Scan for the cell matching the given text and deliver its [x, y] coordinate at center. 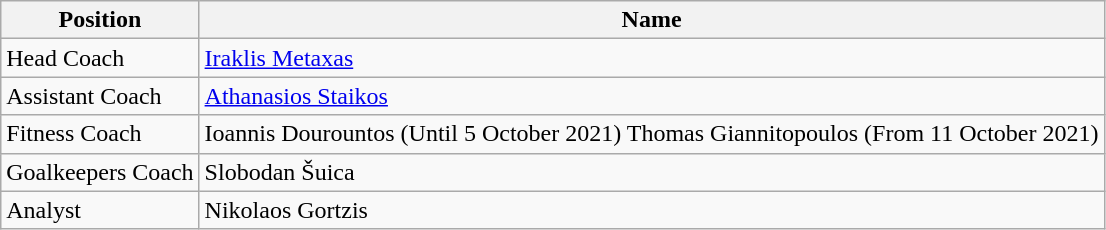
Ioannis Dourountos (Until 5 October 2021) Thomas Giannitopoulos (From 11 October 2021) [652, 134]
Name [652, 20]
Analyst [100, 210]
Fitness Coach [100, 134]
Nikolaos Gortzis [652, 210]
Head Coach [100, 58]
Athanasios Staikos [652, 96]
Assistant Coach [100, 96]
Slobodan Šuica [652, 172]
Position [100, 20]
Goalkeepers Coach [100, 172]
Iraklis Metaxas [652, 58]
